Pinpoint the cell where the given text exists, returning its (X, Y) midpoint coordinate. 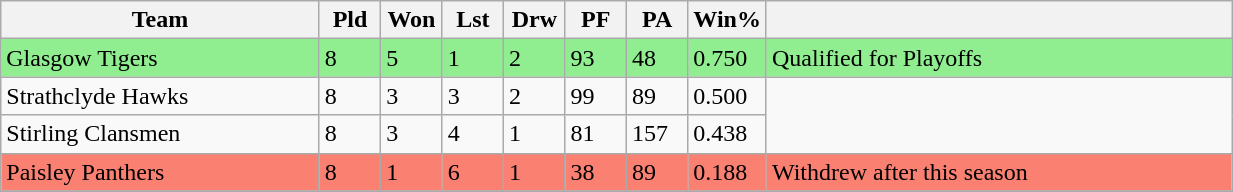
Won (412, 20)
Stirling Clansmen (160, 134)
38 (596, 172)
0.500 (728, 96)
Pld (350, 20)
4 (472, 134)
157 (656, 134)
Lst (472, 20)
81 (596, 134)
Win% (728, 20)
0.750 (728, 58)
0.188 (728, 172)
Strathclyde Hawks (160, 96)
48 (656, 58)
PA (656, 20)
Qualified for Playoffs (998, 58)
Glasgow Tigers (160, 58)
93 (596, 58)
5 (412, 58)
Team (160, 20)
99 (596, 96)
Paisley Panthers (160, 172)
0.438 (728, 134)
6 (472, 172)
Withdrew after this season (998, 172)
PF (596, 20)
Drw (534, 20)
